Output the [X, Y] coordinate of the center of the cell containing the given text.  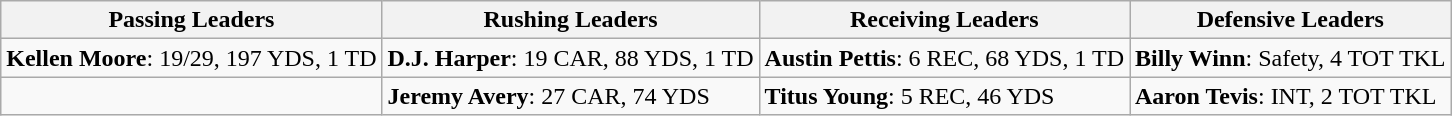
Aaron Tevis: INT, 2 TOT TKL [1291, 96]
Rushing Leaders [570, 20]
Austin Pettis: 6 REC, 68 YDS, 1 TD [944, 58]
D.J. Harper: 19 CAR, 88 YDS, 1 TD [570, 58]
Passing Leaders [192, 20]
Receiving Leaders [944, 20]
Billy Winn: Safety, 4 TOT TKL [1291, 58]
Titus Young: 5 REC, 46 YDS [944, 96]
Kellen Moore: 19/29, 197 YDS, 1 TD [192, 58]
Jeremy Avery: 27 CAR, 74 YDS [570, 96]
Defensive Leaders [1291, 20]
